Extract the [x, y] coordinate from the center of the cell holding the provided text.  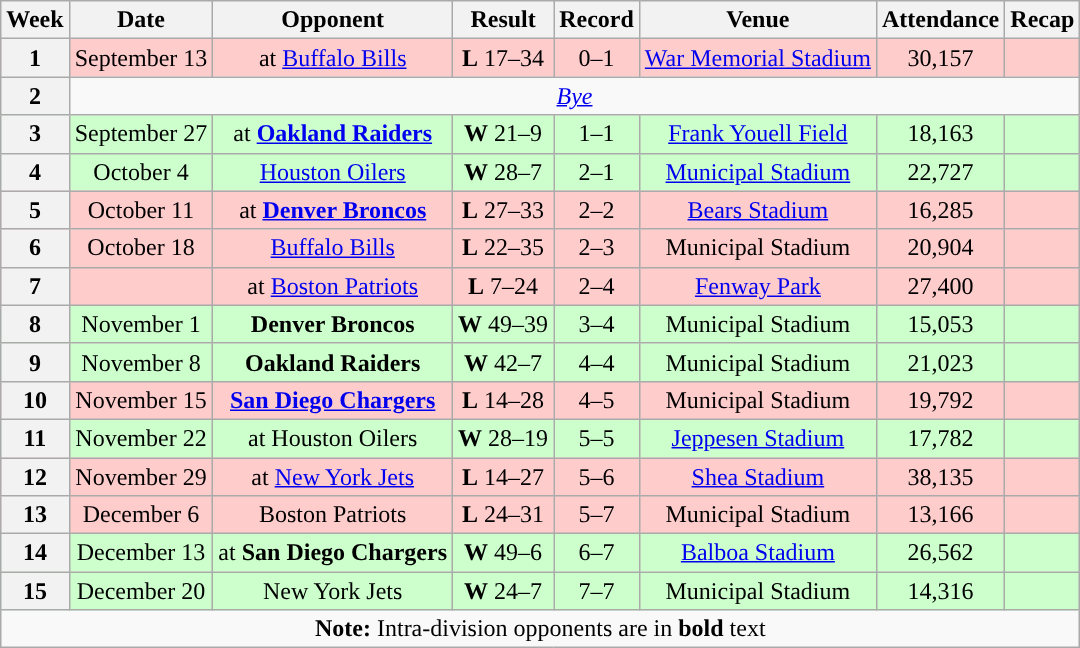
at San Diego Chargers [333, 553]
4–5 [597, 400]
New York Jets [333, 591]
30,157 [940, 58]
November 1 [141, 324]
6–7 [597, 553]
Frank Youell Field [758, 134]
15,053 [940, 324]
9 [35, 362]
W 49–39 [504, 324]
2–2 [597, 210]
Bears Stadium [758, 210]
0–1 [597, 58]
21,023 [940, 362]
at Houston Oilers [333, 438]
L 14–27 [504, 477]
October 11 [141, 210]
2–4 [597, 286]
November 29 [141, 477]
Note: Intra-division opponents are in bold text [540, 629]
Denver Broncos [333, 324]
at Denver Broncos [333, 210]
at Buffalo Bills [333, 58]
Oakland Raiders [333, 362]
October 18 [141, 248]
Date [141, 20]
3 [35, 134]
12 [35, 477]
December 20 [141, 591]
5–6 [597, 477]
13 [35, 515]
14,316 [940, 591]
5–7 [597, 515]
Week [35, 20]
L 14–28 [504, 400]
Recap [1042, 20]
Venue [758, 20]
November 8 [141, 362]
November 22 [141, 438]
October 4 [141, 172]
Boston Patriots [333, 515]
December 6 [141, 515]
September 27 [141, 134]
Bye [574, 96]
14 [35, 553]
2 [35, 96]
Record [597, 20]
22,727 [940, 172]
11 [35, 438]
W 42–7 [504, 362]
2–1 [597, 172]
15 [35, 591]
17,782 [940, 438]
3–4 [597, 324]
at Boston Patriots [333, 286]
at New York Jets [333, 477]
L 22–35 [504, 248]
5–5 [597, 438]
November 15 [141, 400]
L 27–33 [504, 210]
Shea Stadium [758, 477]
at Oakland Raiders [333, 134]
Opponent [333, 20]
27,400 [940, 286]
16,285 [940, 210]
6 [35, 248]
W 28–7 [504, 172]
10 [35, 400]
W 24–7 [504, 591]
18,163 [940, 134]
W 28–19 [504, 438]
Jeppesen Stadium [758, 438]
Balboa Stadium [758, 553]
8 [35, 324]
13,166 [940, 515]
26,562 [940, 553]
4 [35, 172]
38,135 [940, 477]
Buffalo Bills [333, 248]
1–1 [597, 134]
W 49–6 [504, 553]
L 17–34 [504, 58]
20,904 [940, 248]
Fenway Park [758, 286]
San Diego Chargers [333, 400]
War Memorial Stadium [758, 58]
2–3 [597, 248]
7–7 [597, 591]
L 7–24 [504, 286]
1 [35, 58]
Houston Oilers [333, 172]
4–4 [597, 362]
December 13 [141, 553]
7 [35, 286]
Result [504, 20]
19,792 [940, 400]
Attendance [940, 20]
5 [35, 210]
W 21–9 [504, 134]
September 13 [141, 58]
L 24–31 [504, 515]
